From the cell containing the given text, extract its center point as [X, Y] coordinate. 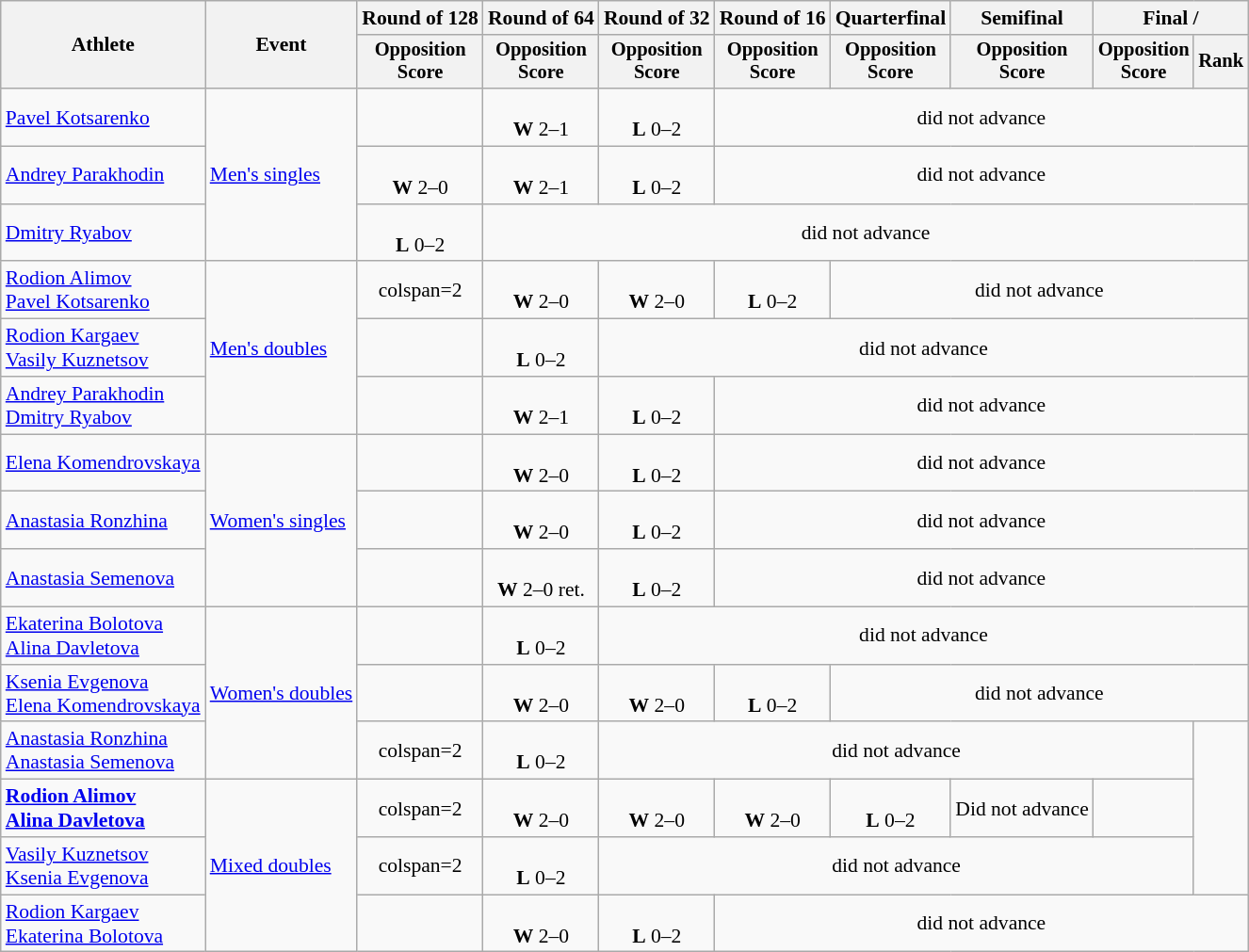
Rodion AlimovPavel Kotsarenko [104, 290]
Did not advance [1022, 808]
Quarterfinal [891, 18]
Women's doubles [282, 693]
Anastasia Semenova [104, 578]
W 2–0 ret. [541, 578]
Final / [1171, 18]
Ekaterina BolotovaAlina Davletova [104, 637]
Round of 128 [420, 18]
Rodion KargaevVasily Kuznetsov [104, 348]
Semifinal [1022, 18]
Round of 64 [541, 18]
Andrey ParakhodinDmitry Ryabov [104, 405]
Dmitry Ryabov [104, 234]
Mixed doubles [282, 866]
Vasily KuznetsovKsenia Evgenova [104, 866]
Round of 32 [657, 18]
Anastasia RonzhinaAnastasia Semenova [104, 751]
Rodion AlimovAlina Davletova [104, 808]
Pavel Kotsarenko [104, 117]
Elena Komendrovskaya [104, 463]
Event [282, 45]
Andrey Parakhodin [104, 175]
Athlete [104, 45]
Men's singles [282, 175]
Ksenia EvgenovaElena Komendrovskaya [104, 693]
Anastasia Ronzhina [104, 520]
Women's singles [282, 520]
Rodion KargaevEkaterina Bolotova [104, 923]
Rank [1221, 62]
Round of 16 [772, 18]
Men's doubles [282, 348]
